Find where the given text appears and provide that cell's center as [X, Y] coordinate. 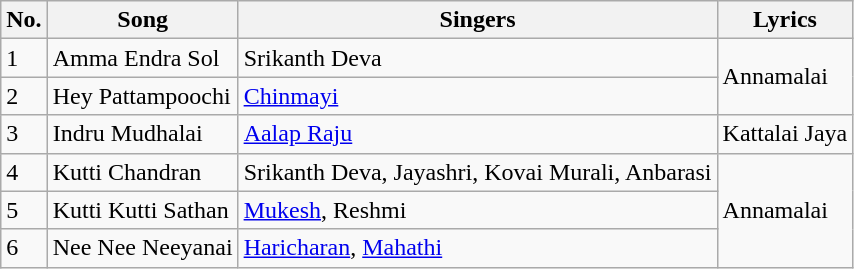
Chinmayi [478, 96]
1 [24, 58]
4 [24, 172]
Srikanth Deva [478, 58]
Amma Endra Sol [142, 58]
No. [24, 20]
2 [24, 96]
Song [142, 20]
Hey Pattampoochi [142, 96]
Srikanth Deva, Jayashri, Kovai Murali, Anbarasi [478, 172]
Lyrics [785, 20]
3 [24, 134]
Mukesh, Reshmi [478, 210]
Aalap Raju [478, 134]
Kutti Kutti Sathan [142, 210]
Kutti Chandran [142, 172]
5 [24, 210]
Singers [478, 20]
Kattalai Jaya [785, 134]
Haricharan, Mahathi [478, 248]
Nee Nee Neeyanai [142, 248]
6 [24, 248]
Indru Mudhalai [142, 134]
